Extract the (X, Y) coordinate from the center of the cell holding the provided text.  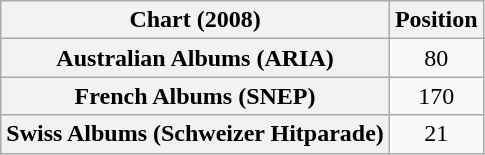
French Albums (SNEP) (196, 96)
21 (436, 134)
Position (436, 20)
170 (436, 96)
Chart (2008) (196, 20)
80 (436, 58)
Swiss Albums (Schweizer Hitparade) (196, 134)
Australian Albums (ARIA) (196, 58)
